Search for the cell housing the specified text and yield its (X, Y) center coordinate. 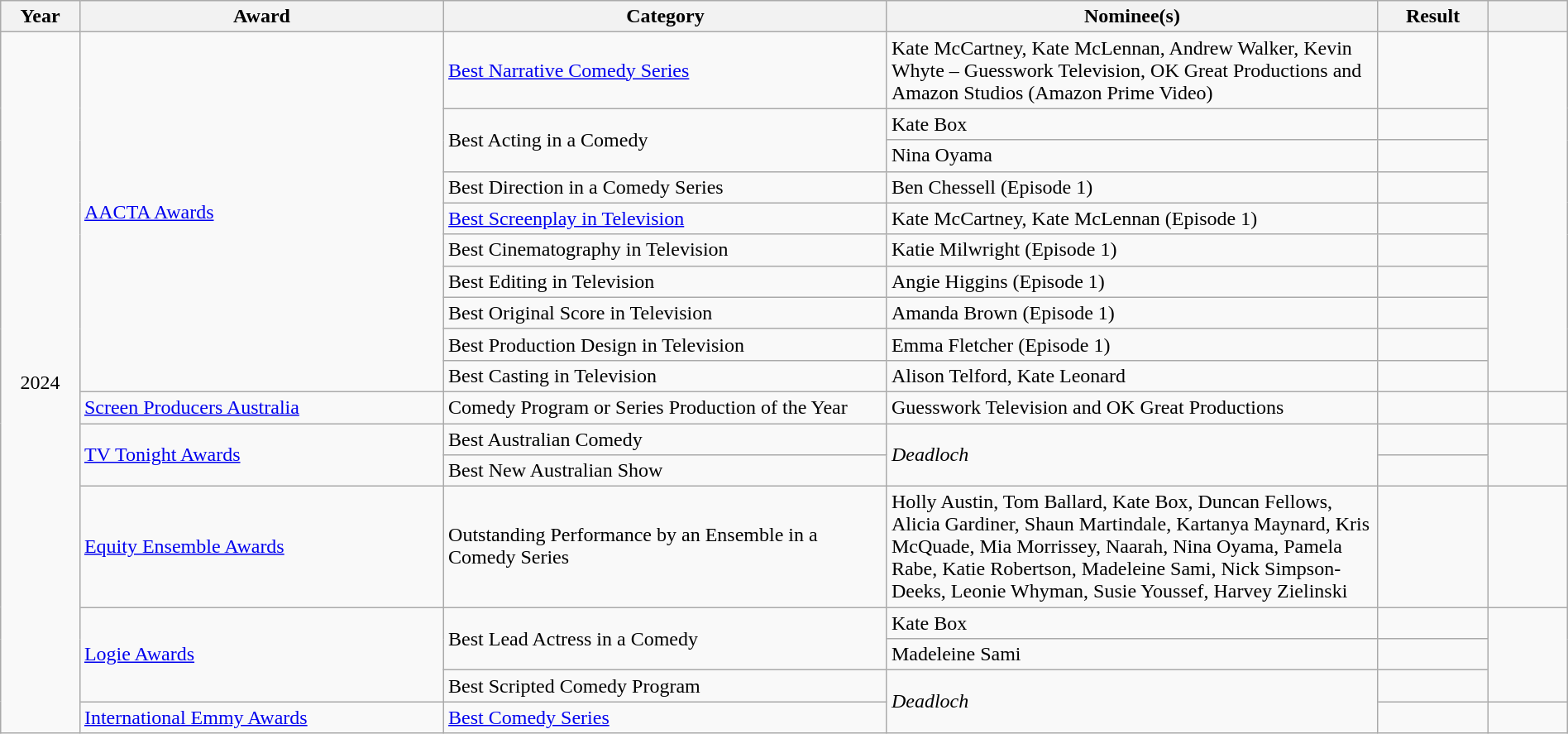
Best Lead Actress in a Comedy (666, 639)
Equity Ensemble Awards (261, 547)
Result (1433, 17)
Best Screenplay in Television (666, 218)
Best Cinematography in Television (666, 250)
Alison Telford, Kate Leonard (1131, 376)
Ben Chessell (Episode 1) (1131, 187)
Best Original Score in Television (666, 313)
Best Direction in a Comedy Series (666, 187)
Amanda Brown (Episode 1) (1131, 313)
Best Production Design in Television (666, 344)
Best Comedy Series (666, 717)
International Emmy Awards (261, 717)
Award (261, 17)
Angie Higgins (Episode 1) (1131, 281)
Best Australian Comedy (666, 439)
Nina Oyama (1131, 156)
Best Narrative Comedy Series (666, 70)
Best Scripted Comedy Program (666, 686)
Kate McCartney, Kate McLennan, Andrew Walker, Kevin Whyte – Guesswork Television, OK Great Productions and Amazon Studios (Amazon Prime Video) (1131, 70)
Screen Producers Australia (261, 407)
Guesswork Television and OK Great Productions (1131, 407)
TV Tonight Awards (261, 455)
Madeleine Sami (1131, 655)
Comedy Program or Series Production of the Year (666, 407)
Logie Awards (261, 655)
Best Editing in Television (666, 281)
Nominee(s) (1131, 17)
AACTA Awards (261, 212)
Best Casting in Television (666, 376)
Emma Fletcher (Episode 1) (1131, 344)
Best Acting in a Comedy (666, 140)
Best New Australian Show (666, 471)
Year (41, 17)
Kate McCartney, Kate McLennan (Episode 1) (1131, 218)
Katie Milwright (Episode 1) (1131, 250)
Category (666, 17)
2024 (41, 382)
Outstanding Performance by an Ensemble in a Comedy Series (666, 547)
